Identify which cell holds the provided text, then report its (x, y) central coordinate. 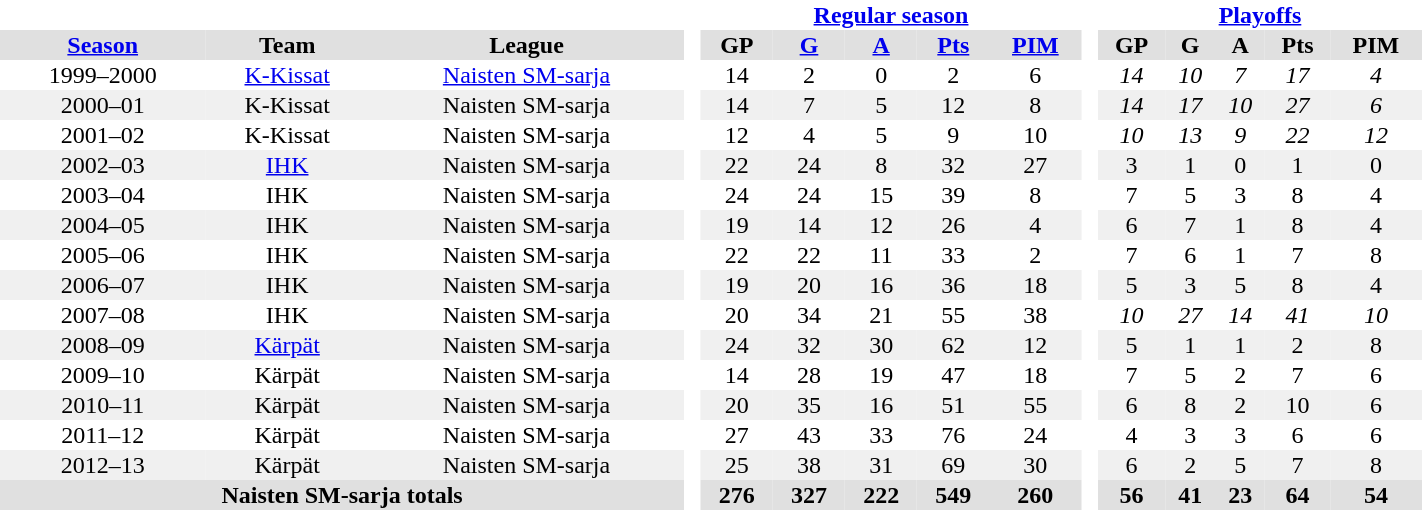
36 (953, 285)
Regular season (892, 15)
2007–08 (102, 315)
2006–07 (102, 285)
2005–06 (102, 255)
35 (809, 405)
Naisten SM-sarja totals (342, 495)
34 (809, 315)
2009–10 (102, 375)
Team (286, 45)
56 (1132, 495)
276 (737, 495)
47 (953, 375)
28 (809, 375)
15 (881, 195)
549 (953, 495)
2011–12 (102, 435)
64 (1298, 495)
11 (881, 255)
2010–11 (102, 405)
54 (1376, 495)
2001–02 (102, 135)
23 (1240, 495)
260 (1035, 495)
327 (809, 495)
39 (953, 195)
26 (953, 225)
62 (953, 345)
2003–04 (102, 195)
League (526, 45)
2012–13 (102, 465)
Season (102, 45)
25 (737, 465)
2002–03 (102, 165)
2004–05 (102, 225)
2008–09 (102, 345)
1999–2000 (102, 75)
13 (1190, 135)
Playoffs (1260, 15)
76 (953, 435)
31 (881, 465)
51 (953, 405)
69 (953, 465)
2000–01 (102, 105)
43 (809, 435)
21 (881, 315)
222 (881, 495)
